Scan for the cell matching the given text and deliver its (X, Y) coordinate at center. 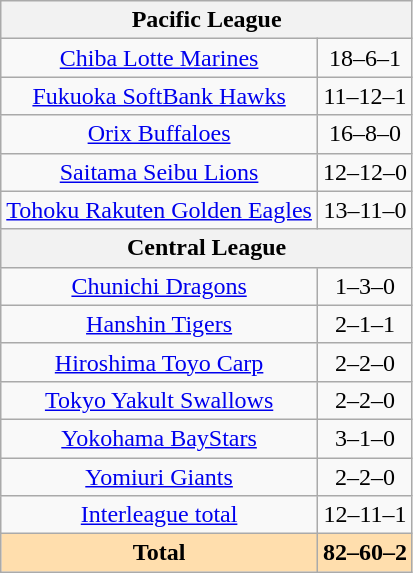
12–11–1 (364, 515)
3–1–0 (364, 438)
13–11–0 (364, 210)
16–8–0 (364, 134)
Chunichi Dragons (160, 286)
Hiroshima Toyo Carp (160, 362)
Pacific League (207, 20)
Orix Buffaloes (160, 134)
Tokyo Yakult Swallows (160, 400)
12–12–0 (364, 172)
Tohoku Rakuten Golden Eagles (160, 210)
Fukuoka SoftBank Hawks (160, 96)
Hanshin Tigers (160, 324)
Interleague total (160, 515)
Yomiuri Giants (160, 477)
Yokohama BayStars (160, 438)
2–1–1 (364, 324)
Saitama Seibu Lions (160, 172)
82–60–2 (364, 553)
Chiba Lotte Marines (160, 58)
Total (160, 553)
Central League (207, 248)
11–12–1 (364, 96)
1–3–0 (364, 286)
18–6–1 (364, 58)
